Identify which cell holds the provided text, then report its [x, y] central coordinate. 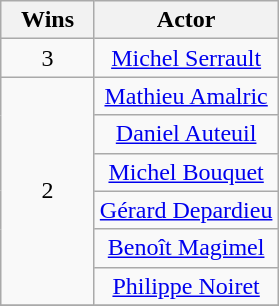
Benoît Magimel [186, 248]
Daniel Auteuil [186, 134]
Actor [186, 20]
Philippe Noiret [186, 286]
Michel Serrault [186, 58]
Michel Bouquet [186, 172]
2 [48, 191]
3 [48, 58]
Wins [48, 20]
Gérard Depardieu [186, 210]
Mathieu Amalric [186, 96]
